Provide the (X, Y) coordinate of the cell's center where the given text is located.  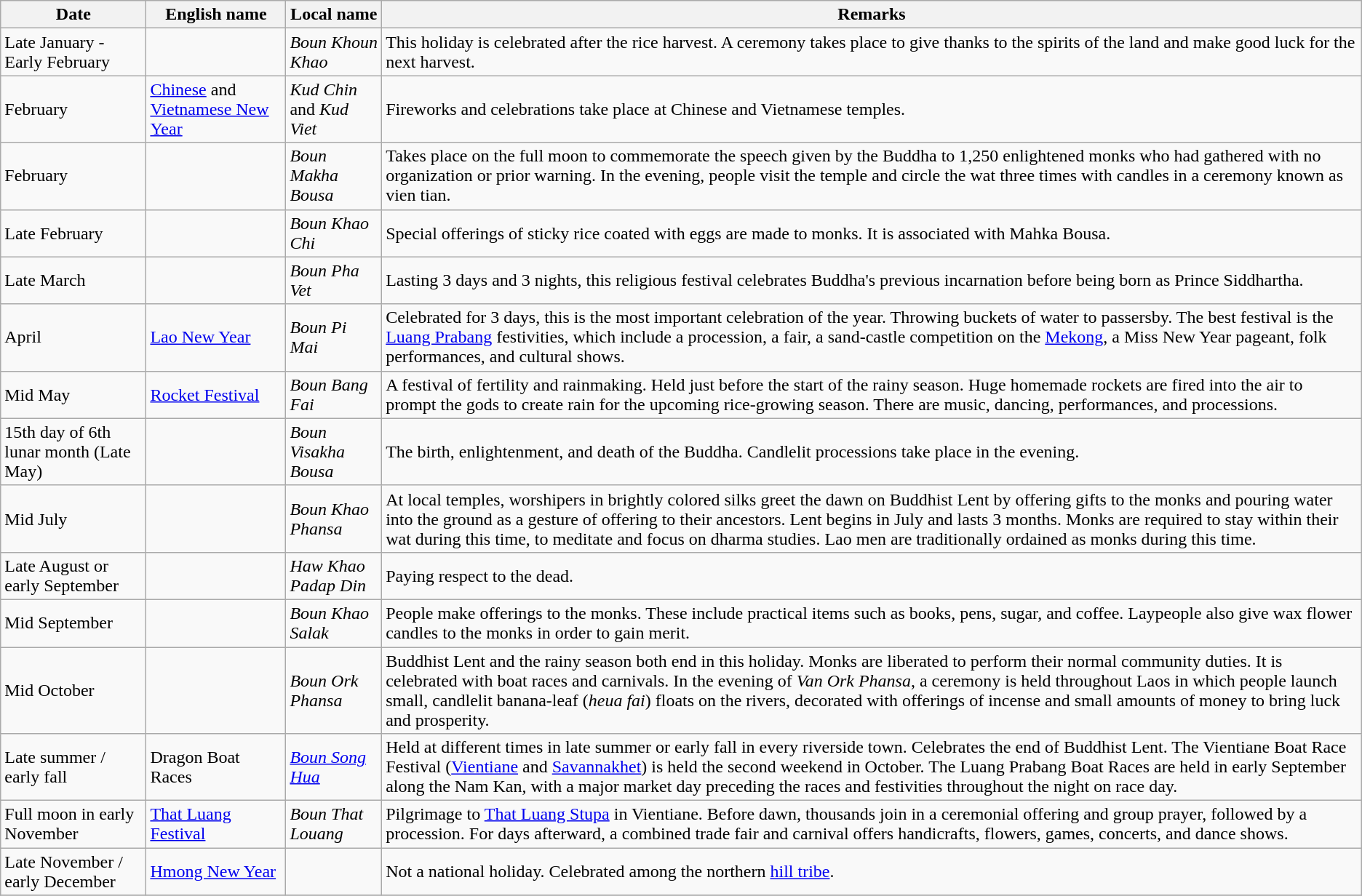
Haw Khao Padap Din (334, 576)
Local name (334, 15)
Boun Khao Chi (334, 233)
Boun Pha Vet (334, 281)
The birth, enlightenment, and death of the Buddha. Candlelit processions take place in the evening. (872, 452)
Late January - Early February (73, 52)
Boun Ork Phansa (334, 691)
Late August or early September (73, 576)
Boun That Louang (334, 825)
Boun Khoun Khao (334, 52)
Chinese and Vietnamese New Year (216, 109)
Mid September (73, 623)
Rocket Festival (216, 394)
Date (73, 15)
Late November / early December (73, 871)
Boun Khao Phansa (334, 519)
Boun Song Hua (334, 767)
Late March (73, 281)
Boun Khao Salak (334, 623)
Mid May (73, 394)
Mid July (73, 519)
English name (216, 15)
Late February (73, 233)
Boun Bang Fai (334, 394)
Lasting 3 days and 3 nights, this religious festival celebrates Buddha's previous incarnation before being born as Prince Siddhartha. (872, 281)
Special offerings of sticky rice coated with eggs are made to monks. It is associated with Mahka Bousa. (872, 233)
Mid October (73, 691)
15th day of 6th lunar month (Late May) (73, 452)
Full moon in early November (73, 825)
April (73, 337)
Kud Chin and Kud Viet (334, 109)
Paying respect to the dead. (872, 576)
Hmong New Year (216, 871)
Boun Visakha Bousa (334, 452)
Boun Pi Mai (334, 337)
Remarks (872, 15)
Fireworks and celebrations take place at Chinese and Vietnamese temples. (872, 109)
Lao New Year (216, 337)
Not a national holiday. Celebrated among the northern hill tribe. (872, 871)
That Luang Festival (216, 825)
Late summer / early fall (73, 767)
Dragon Boat Races (216, 767)
Boun Makha Bousa (334, 176)
